Find where the given text appears and provide that cell's center as (X, Y) coordinate. 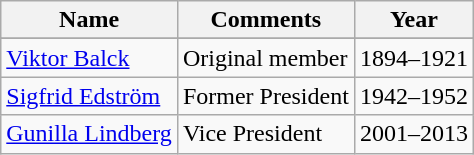
Vice President (266, 134)
1894–1921 (414, 58)
Year (414, 20)
Sigfrid Edström (90, 96)
Former President (266, 96)
Viktor Balck (90, 58)
Original member (266, 58)
Gunilla Lindberg (90, 134)
Name (90, 20)
2001–2013 (414, 134)
Comments (266, 20)
1942–1952 (414, 96)
